Determine the (X, Y) coordinate at the center of the cell enclosing the given text.  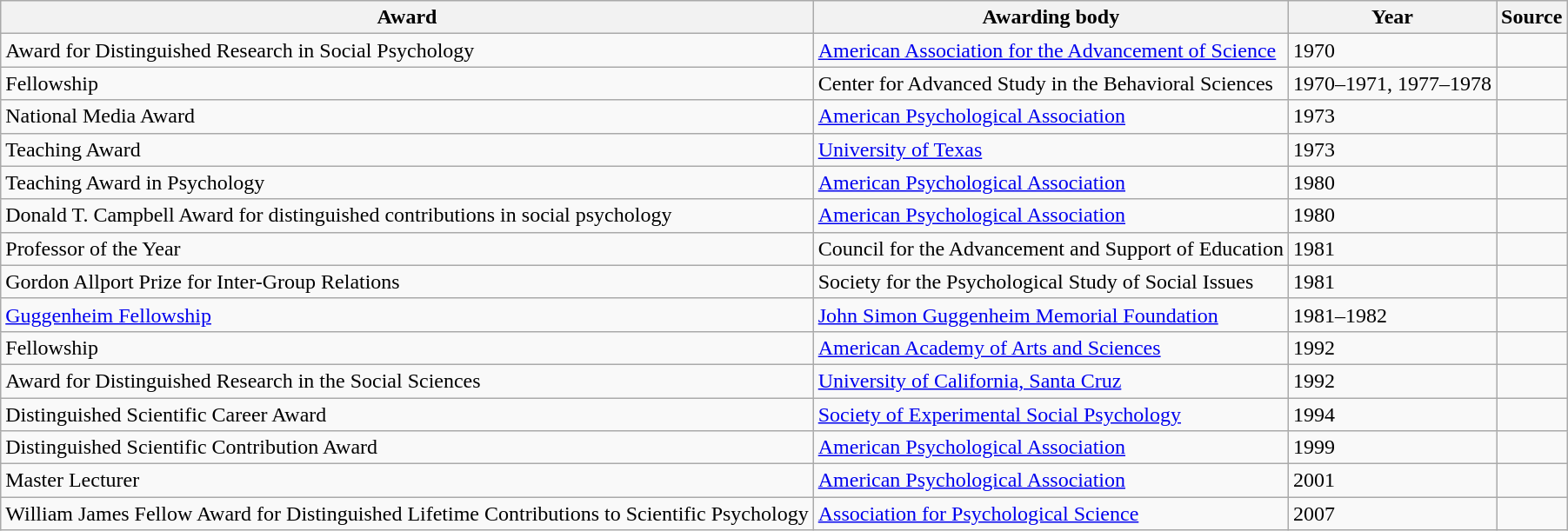
Center for Advanced Study in the Behavioral Sciences (1051, 83)
2001 (1391, 481)
University of Texas (1051, 149)
1981–1982 (1391, 315)
Source (1532, 17)
Award for Distinguished Research in the Social Sciences (407, 381)
University of California, Santa Cruz (1051, 381)
American Association for the Advancement of Science (1051, 50)
2007 (1391, 514)
National Media Award (407, 116)
Awarding body (1051, 17)
Guggenheim Fellowship (407, 315)
1970 (1391, 50)
Distinguished Scientific Contribution Award (407, 448)
Master Lecturer (407, 481)
1970–1971, 1977–1978 (1391, 83)
Award for Distinguished Research in Social Psychology (407, 50)
Donald T. Campbell Award for distinguished contributions in social psychology (407, 216)
Professor of the Year (407, 249)
Distinguished Scientific Career Award (407, 415)
Association for Psychological Science (1051, 514)
Society of Experimental Social Psychology (1051, 415)
Gordon Allport Prize for Inter-Group Relations (407, 282)
William James Fellow Award for Distinguished Lifetime Contributions to Scientific Psychology (407, 514)
Teaching Award (407, 149)
Award (407, 17)
Council for the Advancement and Support of Education (1051, 249)
John Simon Guggenheim Memorial Foundation (1051, 315)
1999 (1391, 448)
1994 (1391, 415)
Teaching Award in Psychology (407, 183)
Society for the Psychological Study of Social Issues (1051, 282)
Year (1391, 17)
American Academy of Arts and Sciences (1051, 348)
